Detect which cell encompasses the target text, then output its (x, y) center coordinate. 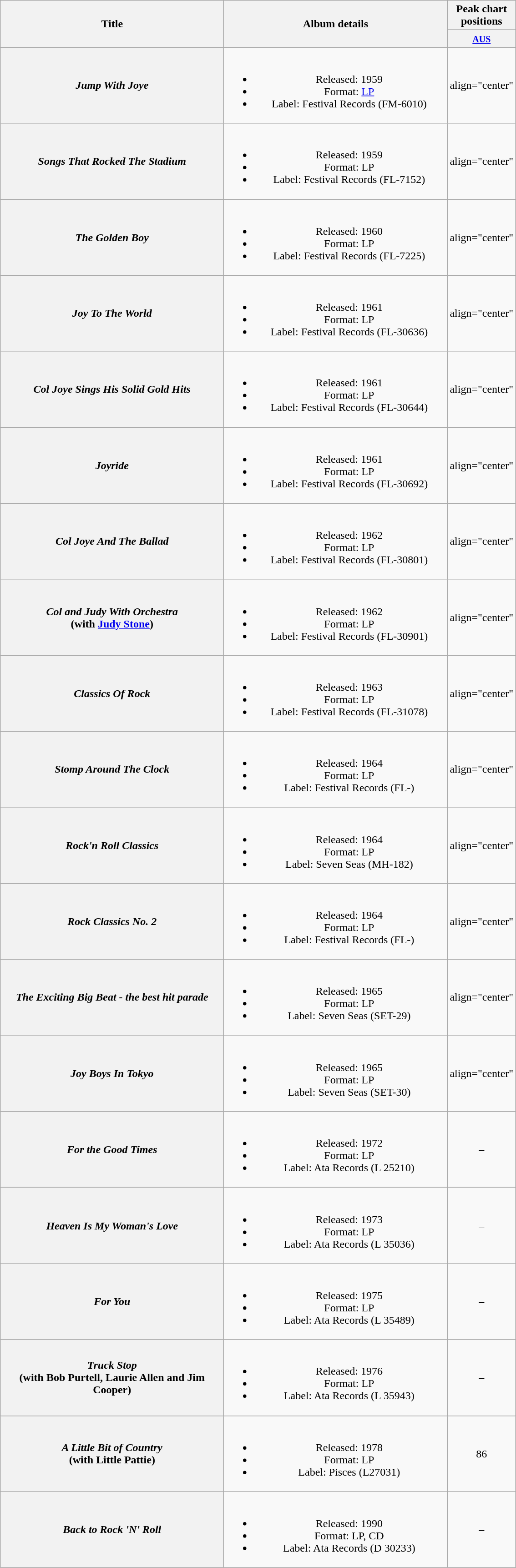
Released: 1976Format: LPLabel: Ata Records (L 35943) (336, 1378)
Songs That Rocked The Stadium (112, 161)
Released: 1990Format: LP, CDLabel: Ata Records (D 30233) (336, 1530)
Released: 1960Format: LPLabel: Festival Records (FL-7225) (336, 238)
Released: 1965Format: LPLabel: Seven Seas (SET-29) (336, 997)
For You (112, 1301)
Released: 1961Format: LPLabel: Festival Records (FL-30692) (336, 465)
Peak chartpositions (481, 15)
86 (481, 1453)
The Golden Boy (112, 238)
Jump With Joye (112, 86)
Released: 1978Format: LPLabel: Pisces (L27031) (336, 1453)
Released: 1961Format: LPLabel: Festival Records (FL-30644) (336, 389)
Released: 1961Format: LPLabel: Festival Records (FL-30636) (336, 313)
Col and Judy With Orchestra(with Judy Stone) (112, 617)
Released: 1973Format: LPLabel: Ata Records (L 35036) (336, 1226)
Released: 1959Format: LPLabel: Festival Records (FM-6010) (336, 86)
Col Joye Sings His Solid Gold Hits (112, 389)
Released: 1964Format: LPLabel: Seven Seas (MH-182) (336, 845)
Joy Boys In Tokyo (112, 1074)
Classics Of Rock (112, 693)
Released: 1963Format: LPLabel: Festival Records (FL-31078) (336, 693)
The Exciting Big Beat - the best hit parade (112, 997)
Rock Classics No. 2 (112, 922)
For the Good Times (112, 1149)
Stomp Around The Clock (112, 769)
AUS (481, 39)
Released: 1975Format: LPLabel: Ata Records (L 35489) (336, 1301)
Released: 1972Format: LPLabel: Ata Records (L 25210) (336, 1149)
Col Joye And The Ballad (112, 541)
Released: 1962Format: LPLabel: Festival Records (FL-30801) (336, 541)
Joyride (112, 465)
Back to Rock 'N' Roll (112, 1530)
Truck Stop(with Bob Purtell, Laurie Allen and Jim Cooper) (112, 1378)
Released: 1962Format: LPLabel: Festival Records (FL-30901) (336, 617)
Title (112, 24)
Released: 1965Format: LPLabel: Seven Seas (SET-30) (336, 1074)
Heaven Is My Woman's Love (112, 1226)
Joy To The World (112, 313)
Released: 1959Format: LPLabel: Festival Records (FL-7152) (336, 161)
Album details (336, 24)
Rock'n Roll Classics (112, 845)
A Little Bit of Country (with Little Pattie) (112, 1453)
